Determine the [X, Y] coordinate at the center of the cell enclosing the given text.  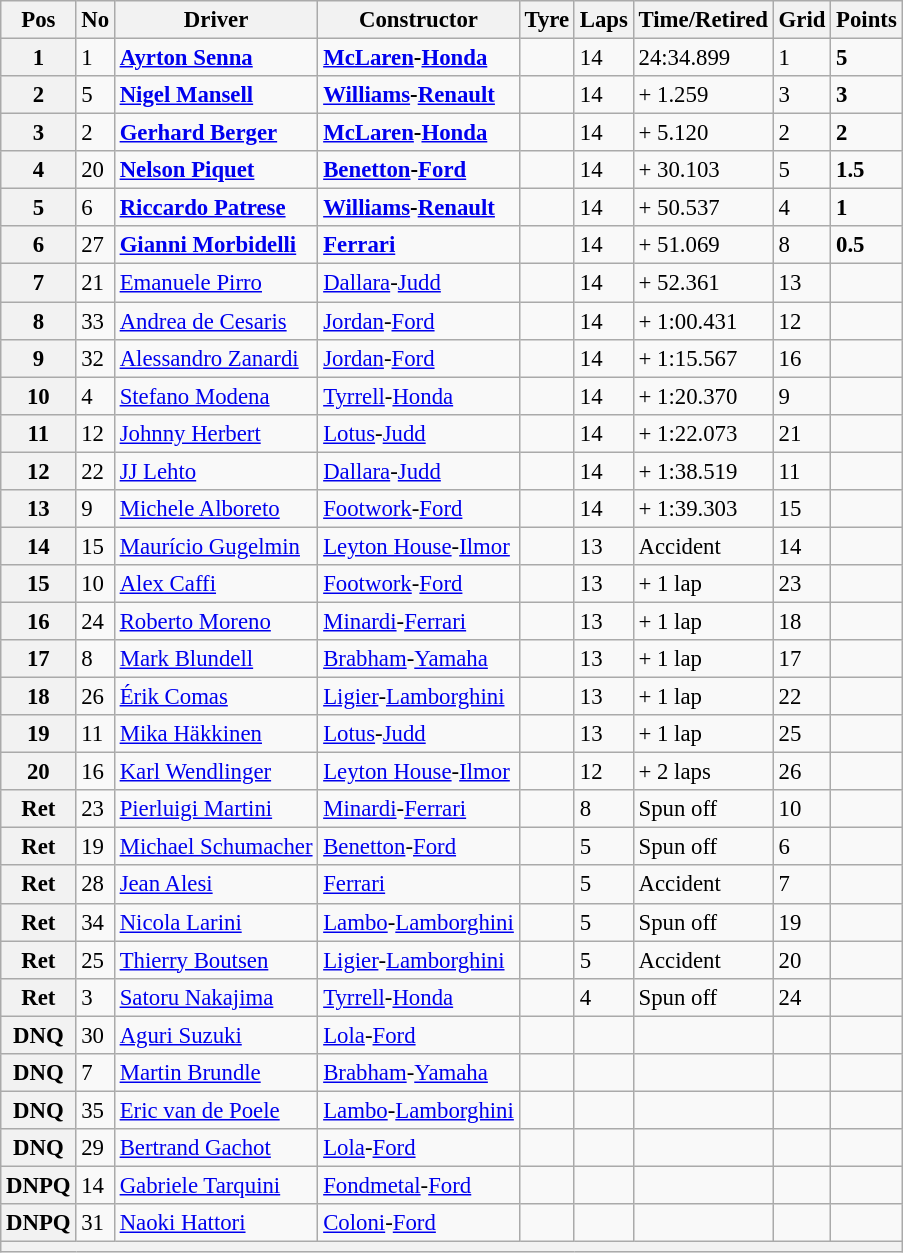
Michael Schumacher [216, 847]
Maurício Gugelmin [216, 546]
Driver [216, 20]
Gabriele Tarquini [216, 1185]
24:34.899 [703, 58]
Johnny Herbert [216, 433]
+ 1:38.519 [703, 471]
+ 1:00.431 [703, 321]
+ 30.103 [703, 170]
Martin Brundle [216, 1073]
Coloni-Ford [418, 1223]
0.5 [866, 245]
Érik Comas [216, 697]
Pierluigi Martini [216, 809]
+ 1.259 [703, 95]
33 [95, 321]
Laps [604, 20]
+ 1:39.303 [703, 509]
+ 2 laps [703, 772]
Eric van de Poele [216, 1110]
Mika Häkkinen [216, 734]
JJ Lehto [216, 471]
Stefano Modena [216, 396]
Fondmetal-Ford [418, 1185]
30 [95, 1035]
35 [95, 1110]
+ 5.120 [703, 133]
+ 50.537 [703, 208]
Roberto Moreno [216, 621]
Nelson Piquet [216, 170]
Points [866, 20]
Grid [802, 20]
28 [95, 885]
Emanuele Pirro [216, 283]
Nicola Larini [216, 922]
Jean Alesi [216, 885]
Mark Blundell [216, 659]
+ 1:22.073 [703, 433]
+ 1:20.370 [703, 396]
Constructor [418, 20]
1.5 [866, 170]
Pos [38, 20]
Riccardo Patrese [216, 208]
32 [95, 358]
Alex Caffi [216, 584]
Time/Retired [703, 20]
29 [95, 1148]
Gianni Morbidelli [216, 245]
Andrea de Cesaris [216, 321]
+ 52.361 [703, 283]
27 [95, 245]
Alessandro Zanardi [216, 358]
+ 1:15.567 [703, 358]
Gerhard Berger [216, 133]
Tyre [546, 20]
34 [95, 922]
Thierry Boutsen [216, 960]
Aguri Suzuki [216, 1035]
Michele Alboreto [216, 509]
Nigel Mansell [216, 95]
No [95, 20]
Ayrton Senna [216, 58]
+ 51.069 [703, 245]
Naoki Hattori [216, 1223]
Karl Wendlinger [216, 772]
31 [95, 1223]
Bertrand Gachot [216, 1148]
Satoru Nakajima [216, 997]
